Locate the cell with the specified text and output its (x, y) center coordinate. 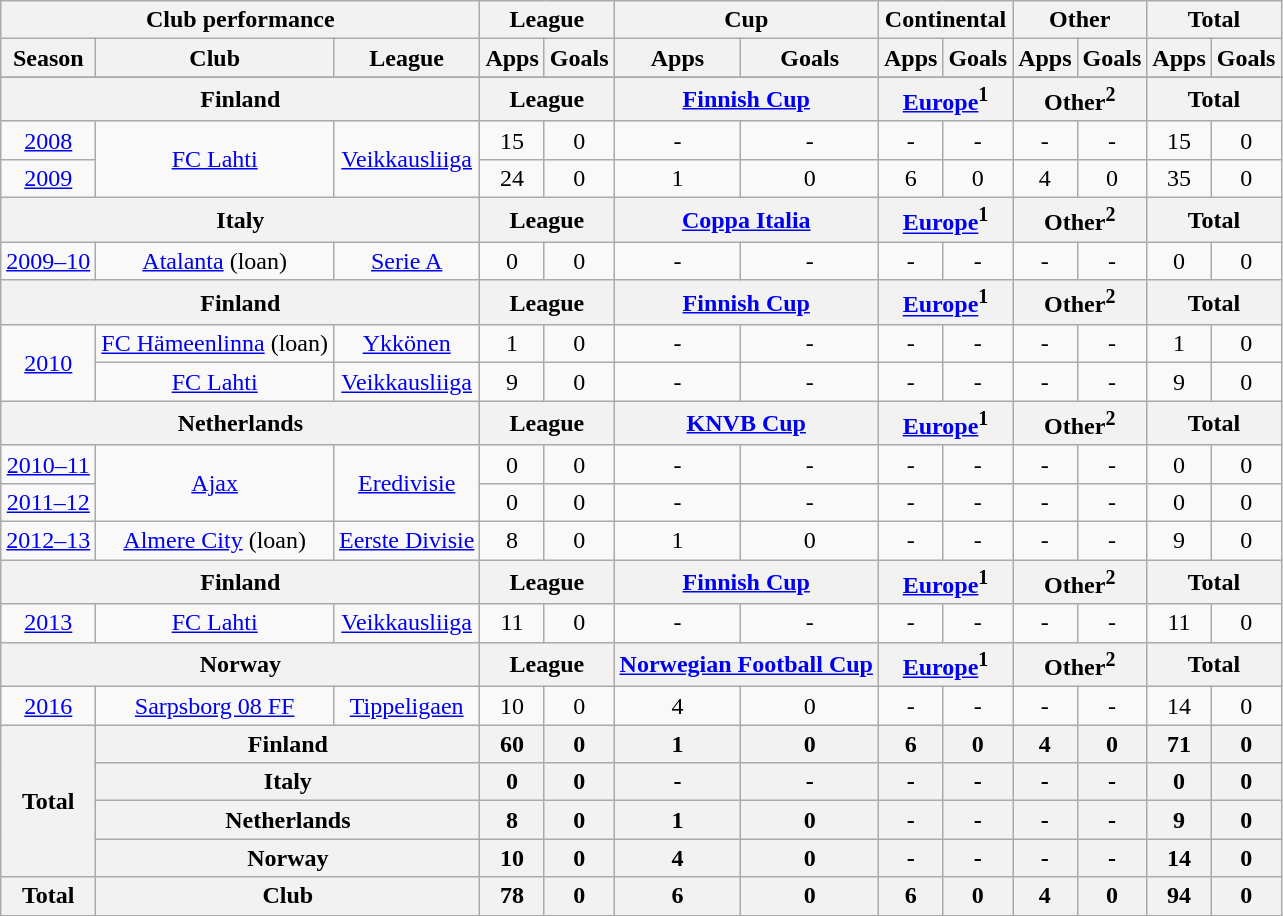
71 (1179, 744)
2009–10 (48, 261)
2010 (48, 363)
2016 (48, 706)
24 (512, 178)
2010–11 (48, 464)
2012–13 (48, 541)
Ajax (215, 483)
Eredivisie (406, 483)
94 (1179, 896)
2009 (48, 178)
Eerste Divisie (406, 541)
Atalanta (loan) (215, 261)
Sarpsborg 08 FF (215, 706)
Coppa Italia (746, 220)
Serie A (406, 261)
KNVB Cup (746, 424)
FC Hämeenlinna (loan) (215, 344)
Ykkönen (406, 344)
78 (512, 896)
Cup (746, 20)
2013 (48, 623)
Norwegian Football Cup (746, 664)
Other (1080, 20)
Continental (945, 20)
Season (48, 58)
35 (1179, 178)
Tippeligaen (406, 706)
60 (512, 744)
Almere City (loan) (215, 541)
2011–12 (48, 502)
2008 (48, 140)
Club performance (240, 20)
